Identify which cell holds the provided text, then report its (x, y) central coordinate. 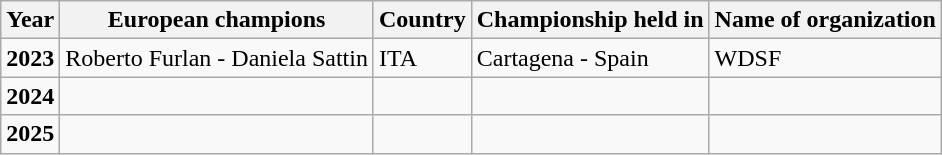
WDSF (825, 58)
2024 (30, 96)
Name of organization (825, 20)
Country (422, 20)
2025 (30, 134)
Championship held in (590, 20)
Year (30, 20)
2023 (30, 58)
European champions (217, 20)
Roberto Furlan - Daniela Sattin (217, 58)
Cartagena - Spain (590, 58)
ITA (422, 58)
